Scan for the cell matching the given text and deliver its [x, y] coordinate at center. 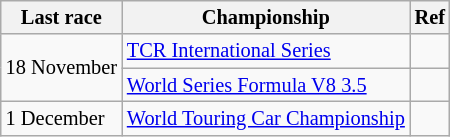
Championship [266, 17]
1 December [62, 118]
TCR International Series [266, 51]
Ref [430, 17]
World Touring Car Championship [266, 118]
World Series Formula V8 3.5 [266, 85]
18 November [62, 68]
Last race [62, 17]
